Locate the cell with the specified text and output its (X, Y) center coordinate. 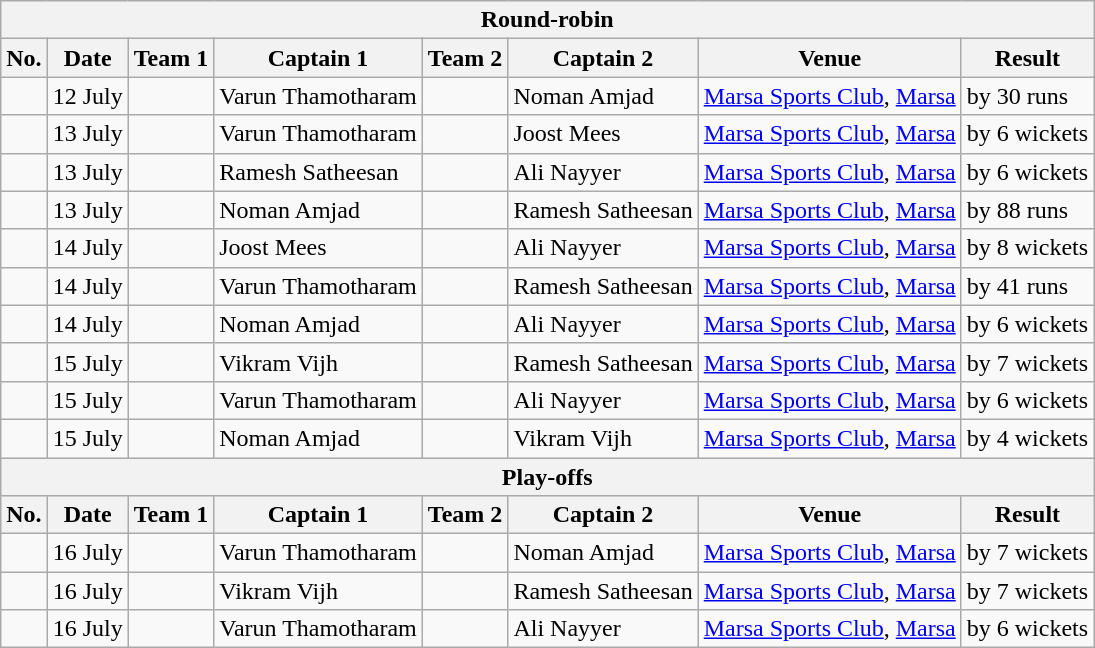
Round-robin (548, 20)
by 30 runs (1027, 96)
Play-offs (548, 477)
by 4 wickets (1027, 438)
by 88 runs (1027, 210)
by 41 runs (1027, 286)
12 July (88, 96)
by 8 wickets (1027, 248)
